Locate the cell with the specified text and output its (x, y) center coordinate. 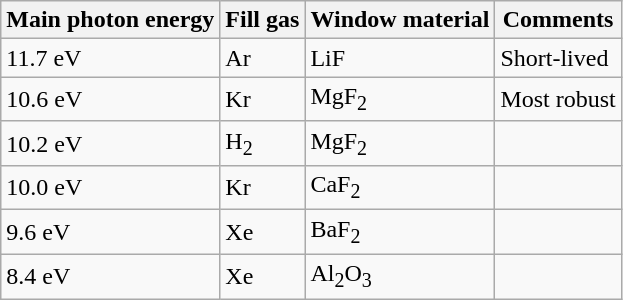
Fill gas (262, 20)
11.7 eV (110, 58)
Comments (558, 20)
Ar (262, 58)
LiF (400, 58)
10.6 eV (110, 99)
H2 (262, 143)
CaF2 (400, 188)
Al2O3 (400, 276)
10.2 eV (110, 143)
Window material (400, 20)
Short-lived (558, 58)
BaF2 (400, 232)
8.4 eV (110, 276)
Main photon energy (110, 20)
9.6 eV (110, 232)
Most robust (558, 99)
10.0 eV (110, 188)
